Locate the cell with the specified text and output its [x, y] center coordinate. 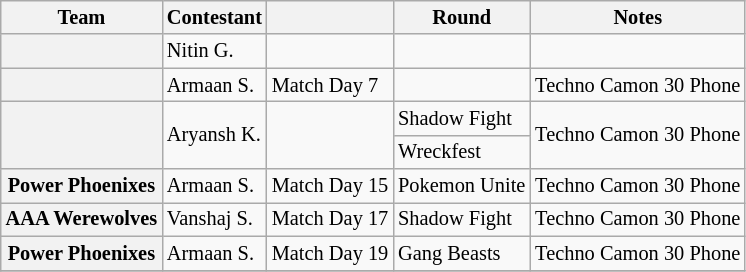
Pokemon Unite [462, 186]
Nitin G. [214, 51]
Gang Beasts [462, 253]
Wreckfest [462, 152]
Aryansh K. [214, 134]
AAA Werewolves [82, 219]
Match Day 7 [330, 85]
Match Day 17 [330, 219]
Contestant [214, 17]
Notes [638, 17]
Vanshaj S. [214, 219]
Match Day 15 [330, 186]
Match Day 19 [330, 253]
Team [82, 17]
Round [462, 17]
